Identify which cell holds the provided text, then report its [x, y] central coordinate. 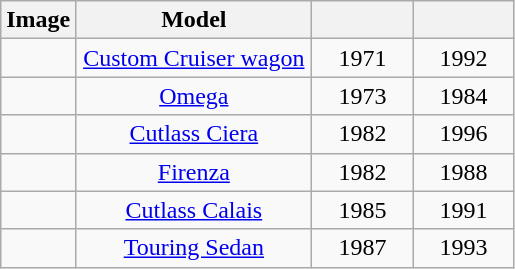
1971 [362, 58]
Omega [194, 96]
Cutlass Calais [194, 210]
1984 [464, 96]
1991 [464, 210]
Custom Cruiser wagon [194, 58]
Image [38, 20]
1987 [362, 248]
1988 [464, 172]
1985 [362, 210]
Touring Sedan [194, 248]
1973 [362, 96]
1993 [464, 248]
Cutlass Ciera [194, 134]
1992 [464, 58]
1996 [464, 134]
Model [194, 20]
Firenza [194, 172]
